Detect which cell encompasses the target text, then output its (x, y) center coordinate. 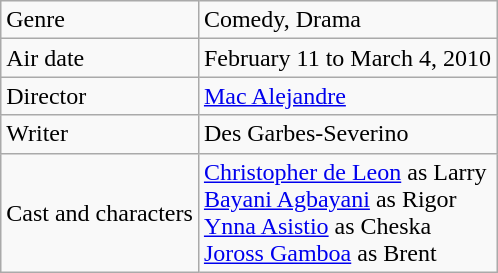
Mac Alejandre (347, 96)
Comedy, Drama (347, 20)
Christopher de Leon as LarryBayani Agbayani as RigorYnna Asistio as CheskaJoross Gamboa as Brent (347, 212)
February 11 to March 4, 2010 (347, 58)
Cast and characters (100, 212)
Writer (100, 134)
Director (100, 96)
Des Garbes-Severino (347, 134)
Genre (100, 20)
Air date (100, 58)
